Scan for the cell matching the given text and deliver its (x, y) coordinate at center. 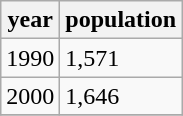
year (30, 20)
population (121, 20)
1,646 (121, 96)
1,571 (121, 58)
1990 (30, 58)
2000 (30, 96)
